Pinpoint the cell where the given text exists, returning its (X, Y) midpoint coordinate. 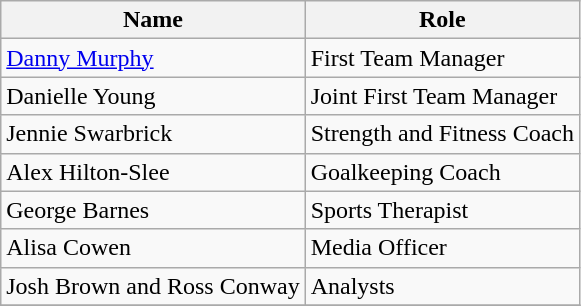
Analysts (442, 286)
Alex Hilton-Slee (153, 172)
George Barnes (153, 210)
Alisa Cowen (153, 248)
Goalkeeping Coach (442, 172)
Jennie Swarbrick (153, 134)
Josh Brown and Ross Conway (153, 286)
Danielle Young (153, 96)
Media Officer (442, 248)
Joint First Team Manager (442, 96)
Role (442, 20)
Sports Therapist (442, 210)
First Team Manager (442, 58)
Name (153, 20)
Danny Murphy (153, 58)
Strength and Fitness Coach (442, 134)
